Detect which cell encompasses the target text, then output its (x, y) center coordinate. 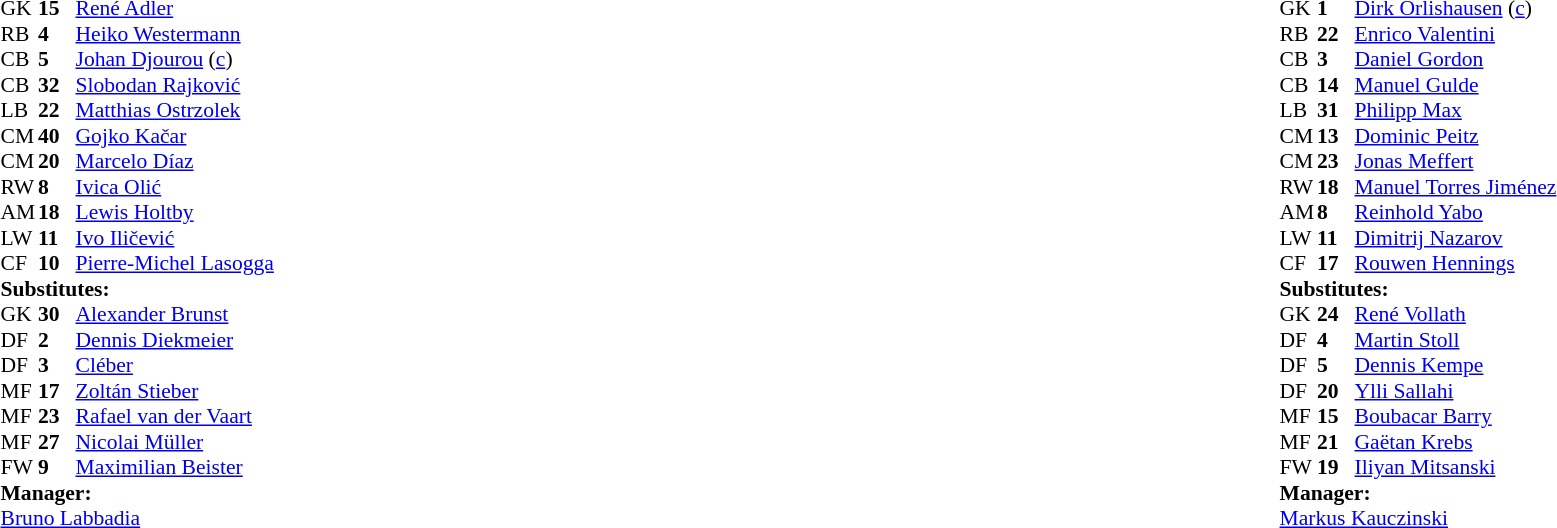
Johan Djourou (c) (175, 59)
24 (1336, 315)
27 (57, 442)
Pierre-Michel Lasogga (175, 263)
Gaëtan Krebs (1456, 442)
10 (57, 263)
40 (57, 136)
Iliyan Mitsanski (1456, 467)
Ylli Sallahi (1456, 391)
René Vollath (1456, 315)
Rafael van der Vaart (175, 417)
Martin Stoll (1456, 340)
Rouwen Hennings (1456, 263)
Marcelo Díaz (175, 161)
13 (1336, 136)
30 (57, 315)
32 (57, 85)
31 (1336, 111)
Manuel Gulde (1456, 85)
Nicolai Müller (175, 442)
14 (1336, 85)
Boubacar Barry (1456, 417)
Dimitrij Nazarov (1456, 238)
15 (1336, 417)
2 (57, 340)
Daniel Gordon (1456, 59)
Jonas Meffert (1456, 161)
Lewis Holtby (175, 213)
Maximilian Beister (175, 467)
21 (1336, 442)
Alexander Brunst (175, 315)
Heiko Westermann (175, 34)
Enrico Valentini (1456, 34)
9 (57, 467)
Cléber (175, 365)
Slobodan Rajković (175, 85)
Ivica Olić (175, 187)
Gojko Kačar (175, 136)
Dennis Kempe (1456, 365)
Manuel Torres Jiménez (1456, 187)
Reinhold Yabo (1456, 213)
Philipp Max (1456, 111)
Matthias Ostrzolek (175, 111)
Zoltán Stieber (175, 391)
Dominic Peitz (1456, 136)
Dennis Diekmeier (175, 340)
Ivo Iličević (175, 238)
19 (1336, 467)
